Capture the cell that displays the provided text and extract its (x, y) central coordinate. 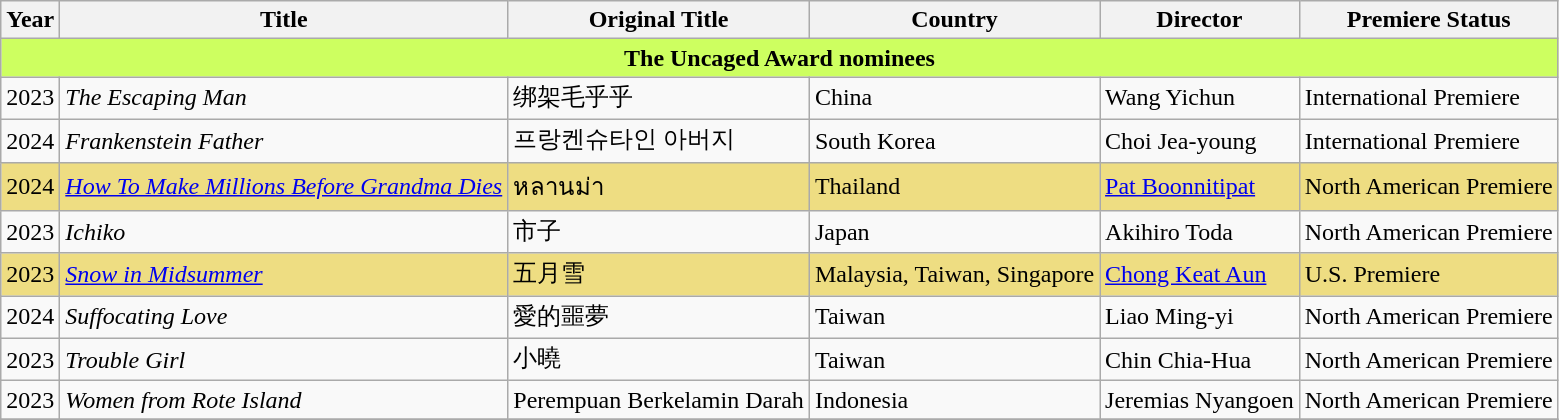
Perempuan Berkelamin Darah (659, 400)
South Korea (954, 140)
프랑켄슈타인 아버지 (659, 140)
The Escaping Man (284, 98)
Snow in Midsummer (284, 274)
Pat Boonnitipat (1200, 186)
How To Make Millions Before Grandma Dies (284, 186)
小曉 (659, 360)
Thailand (954, 186)
Akihiro Toda (1200, 232)
Chong Keat Aun (1200, 274)
Director (1200, 20)
Japan (954, 232)
Malaysia, Taiwan, Singapore (954, 274)
Liao Ming-yi (1200, 318)
市子 (659, 232)
Premiere Status (1428, 20)
Indonesia (954, 400)
Wang Yichun (1200, 98)
愛的噩夢 (659, 318)
Year (30, 20)
Women from Rote Island (284, 400)
U.S. Premiere (1428, 274)
Suffocating Love (284, 318)
Chin Chia-Hua (1200, 360)
绑架毛乎乎 (659, 98)
หลานม่า (659, 186)
Title (284, 20)
Jeremias Nyangoen (1200, 400)
The Uncaged Award nominees (780, 58)
China (954, 98)
Country (954, 20)
Frankenstein Father (284, 140)
Original Title (659, 20)
Trouble Girl (284, 360)
Choi Jea-young (1200, 140)
Ichiko (284, 232)
五月雪 (659, 274)
